Return (X, Y) of the center of cell containing provided text 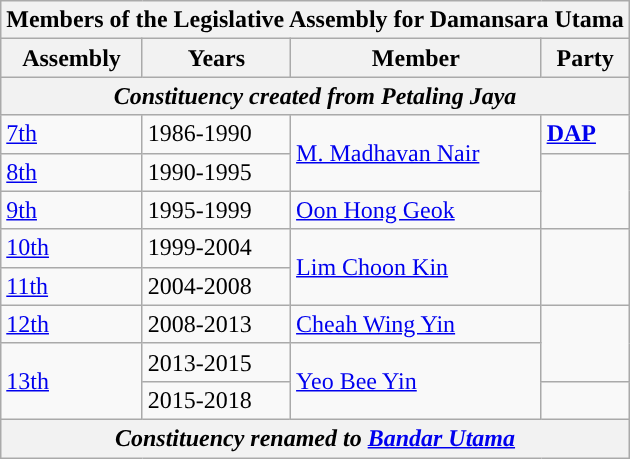
1990-1995 (216, 172)
DAP (585, 134)
Oon Hong Geok (416, 210)
Constituency renamed to Bandar Utama (316, 438)
Member (416, 58)
Yeo Bee Yin (416, 381)
2015-2018 (216, 400)
12th (72, 324)
7th (72, 134)
Lim Choon Kin (416, 267)
Assembly (72, 58)
Party (585, 58)
Years (216, 58)
2013-2015 (216, 362)
1995-1999 (216, 210)
Constituency created from Petaling Jaya (316, 96)
Cheah Wing Yin (416, 324)
2004-2008 (216, 286)
1986-1990 (216, 134)
Members of the Legislative Assembly for Damansara Utama (316, 20)
13th (72, 381)
1999-2004 (216, 248)
M. Madhavan Nair (416, 153)
8th (72, 172)
2008-2013 (216, 324)
9th (72, 210)
10th (72, 248)
11th (72, 286)
